Find where the given text appears and provide that cell's center as (X, Y) coordinate. 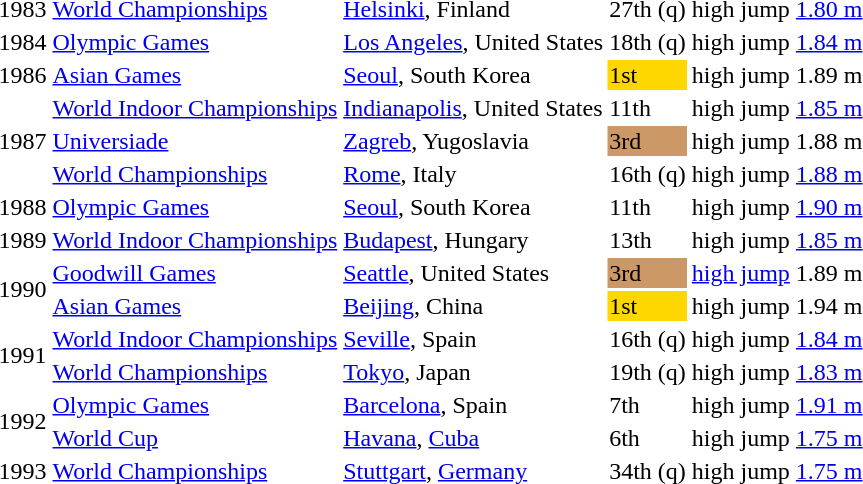
18th (q) (648, 42)
Rome, Italy (474, 174)
Los Angeles, United States (474, 42)
19th (q) (648, 372)
Seville, Spain (474, 339)
Barcelona, Spain (474, 405)
Zagreb, Yugoslavia (474, 141)
World Cup (195, 438)
Budapest, Hungary (474, 240)
Universiade (195, 141)
Havana, Cuba (474, 438)
Tokyo, Japan (474, 372)
Goodwill Games (195, 273)
Indianapolis, United States (474, 108)
Seattle, United States (474, 273)
Beijing, China (474, 306)
7th (648, 405)
13th (648, 240)
6th (648, 438)
